Extract the [x, y] coordinate from the center of the cell holding the provided text.  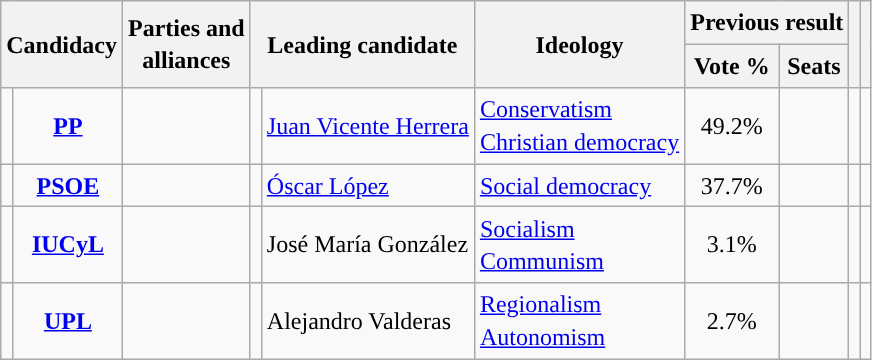
José María González [368, 245]
3.1% [732, 245]
Vote % [732, 66]
Parties andalliances [187, 44]
Seats [814, 66]
Social democracy [579, 186]
2.7% [732, 321]
SocialismCommunism [579, 245]
Candidacy [62, 44]
PP [68, 126]
Alejandro Valderas [368, 321]
Óscar López [368, 186]
49.2% [732, 126]
UPL [68, 321]
Leading candidate [362, 44]
IUCyL [68, 245]
PSOE [68, 186]
RegionalismAutonomism [579, 321]
Juan Vicente Herrera [368, 126]
Ideology [579, 44]
ConservatismChristian democracy [579, 126]
Previous result [767, 22]
37.7% [732, 186]
